Pinpoint the cell where the given text exists, returning its [X, Y] midpoint coordinate. 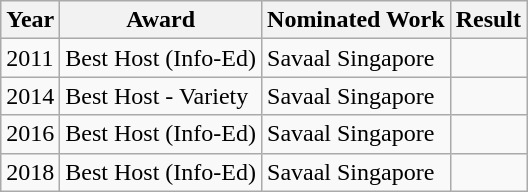
2016 [30, 134]
2018 [30, 172]
Nominated Work [356, 20]
Year [30, 20]
Result [488, 20]
Best Host - Variety [161, 96]
2011 [30, 58]
2014 [30, 96]
Award [161, 20]
